Scan for the cell matching the given text and deliver its [X, Y] coordinate at center. 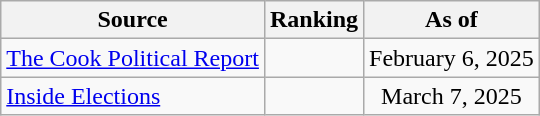
Ranking [314, 20]
As of [452, 20]
The Cook Political Report [133, 58]
Inside Elections [133, 96]
March 7, 2025 [452, 96]
February 6, 2025 [452, 58]
Source [133, 20]
